Detect which cell encompasses the target text, then output its [x, y] center coordinate. 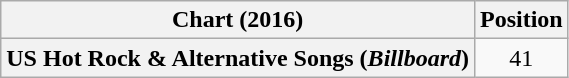
Position [521, 20]
US Hot Rock & Alternative Songs (Billboard) [238, 58]
Chart (2016) [238, 20]
41 [521, 58]
